Locate the cell with the specified text and output its (x, y) center coordinate. 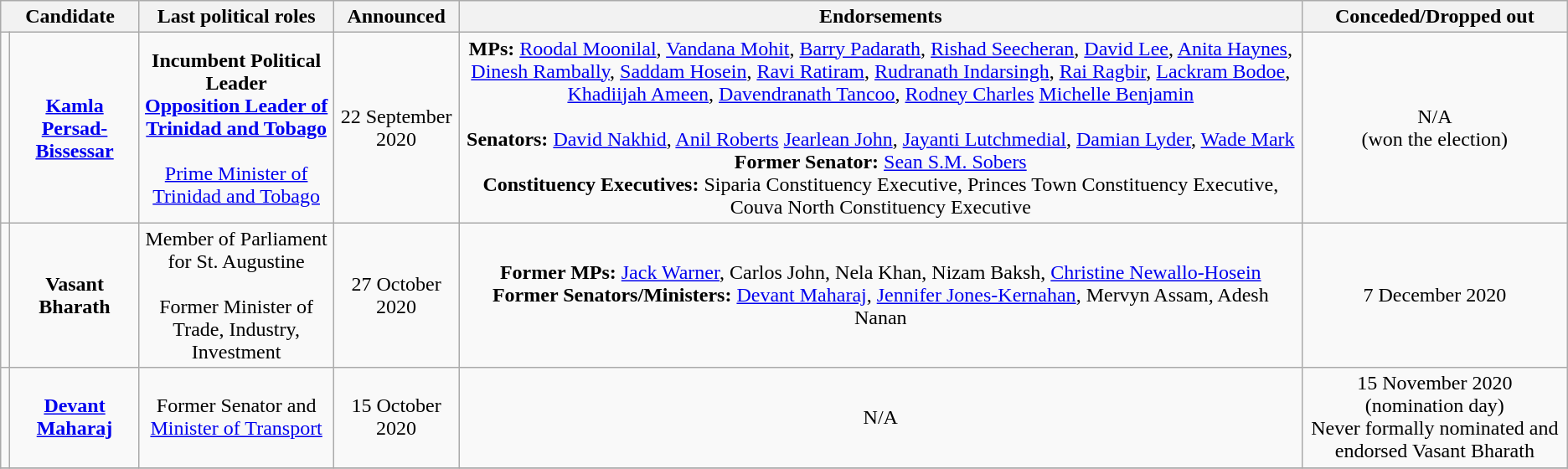
22 September 2020 (396, 127)
Kamla Persad-Bissessar (75, 127)
15 October 2020 (396, 417)
27 October 2020 (396, 295)
Endorsements (880, 17)
N/A(won the election) (1434, 127)
N/A (880, 417)
Last political roles (236, 17)
Former Senator and Minister of Transport (236, 417)
7 December 2020 (1434, 295)
Devant Maharaj (75, 417)
Conceded/Dropped out (1434, 17)
Vasant Bharath (75, 295)
Member of Parliament for St. Augustine Former Minister of Trade, Industry, Investment (236, 295)
Incumbent Political Leader Opposition Leader of Trinidad and Tobago Prime Minister of Trinidad and Tobago (236, 127)
15 November 2020 (nomination day)Never formally nominated and endorsed Vasant Bharath (1434, 417)
Announced (396, 17)
Candidate (70, 17)
